Return [x, y] of the center of cell containing provided text 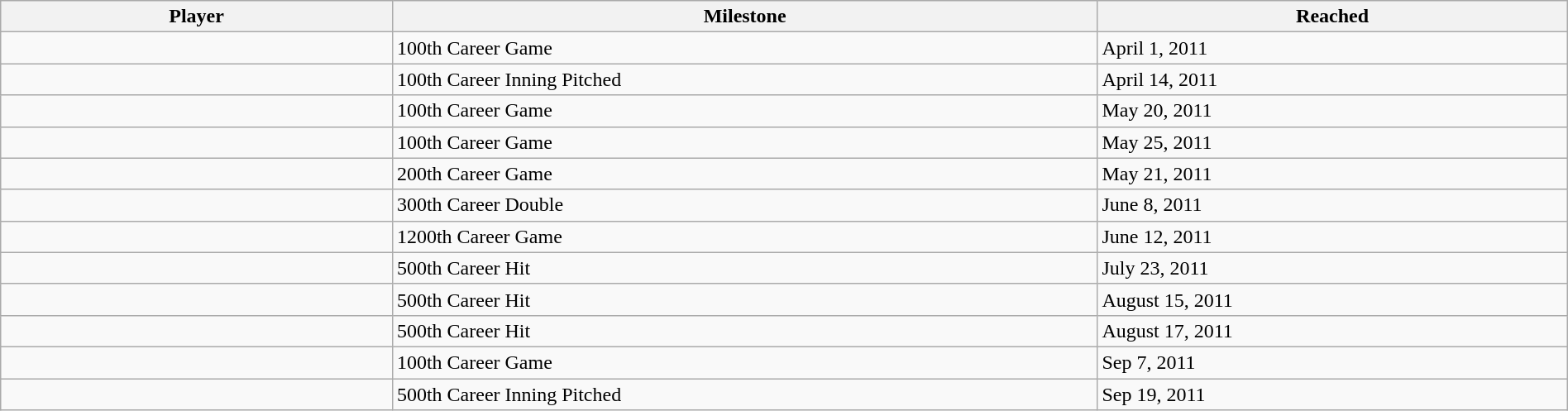
June 8, 2011 [1332, 205]
April 1, 2011 [1332, 48]
April 14, 2011 [1332, 79]
100th Career Inning Pitched [744, 79]
August 17, 2011 [1332, 331]
August 15, 2011 [1332, 299]
200th Career Game [744, 174]
Reached [1332, 17]
June 12, 2011 [1332, 237]
Milestone [744, 17]
1200th Career Game [744, 237]
Sep 7, 2011 [1332, 362]
May 21, 2011 [1332, 174]
May 25, 2011 [1332, 142]
300th Career Double [744, 205]
Player [197, 17]
Sep 19, 2011 [1332, 394]
July 23, 2011 [1332, 268]
May 20, 2011 [1332, 111]
500th Career Inning Pitched [744, 394]
